Determine the (x, y) coordinate at the center of the cell enclosing the given text.  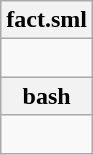
fact.sml (47, 20)
bash (47, 96)
